Extract the [x, y] coordinate from the center of the cell holding the provided text.  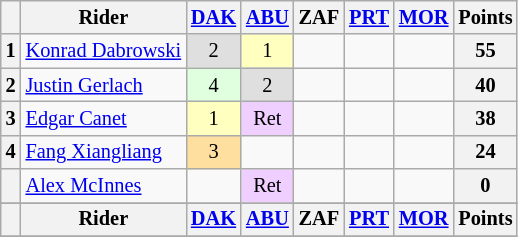
Konrad Dabrowski [104, 51]
55 [485, 51]
Alex McInnes [104, 186]
24 [485, 152]
0 [485, 186]
Justin Gerlach [104, 85]
Edgar Canet [104, 118]
38 [485, 118]
40 [485, 85]
Fang Xiangliang [104, 152]
